Locate the cell with the specified text and output its (X, Y) center coordinate. 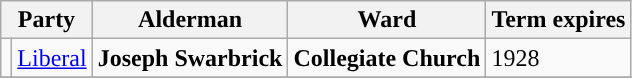
Term expires (558, 20)
Liberal (52, 58)
1928 (558, 58)
Party (46, 20)
Collegiate Church (387, 58)
Ward (387, 20)
Alderman (190, 20)
Joseph Swarbrick (190, 58)
